Search for the cell housing the specified text and yield its [x, y] center coordinate. 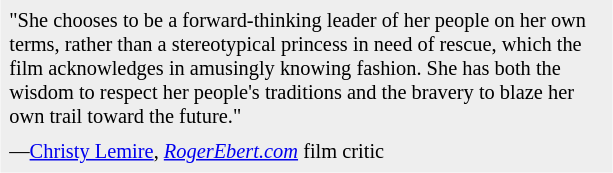
—Christy Lemire, RogerEbert.com film critic [306, 152]
